Return the (X, Y) coordinate for the center point of the cell that contains the specified text.  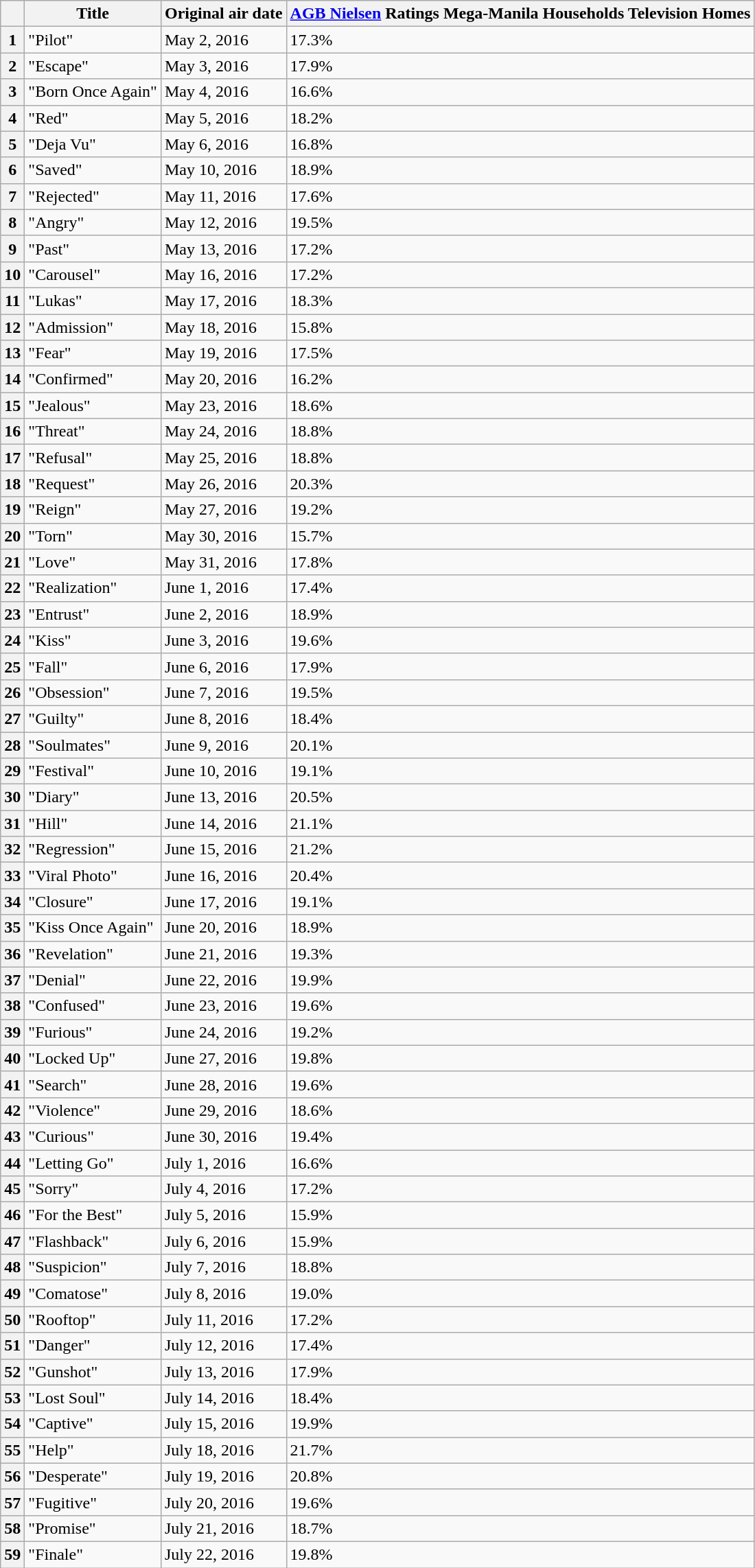
May 2, 2016 (224, 40)
"Captive" (93, 1424)
"Help" (93, 1450)
May 6, 2016 (224, 144)
20 (12, 536)
55 (12, 1450)
15.8% (520, 327)
18.3% (520, 301)
16.8% (520, 144)
"Soulmates" (93, 745)
July 14, 2016 (224, 1398)
July 12, 2016 (224, 1346)
50 (12, 1320)
"Realization" (93, 588)
June 3, 2016 (224, 640)
51 (12, 1346)
May 17, 2016 (224, 301)
"Entrust" (93, 614)
May 27, 2016 (224, 510)
"Torn" (93, 536)
"Gunshot" (93, 1372)
July 11, 2016 (224, 1320)
June 6, 2016 (224, 666)
May 13, 2016 (224, 248)
54 (12, 1424)
"Viral Photo" (93, 876)
2 (12, 66)
July 22, 2016 (224, 1554)
"Guilty" (93, 718)
"Rooftop" (93, 1320)
"Request" (93, 484)
20.5% (520, 797)
June 24, 2016 (224, 1032)
June 27, 2016 (224, 1058)
40 (12, 1058)
"Threat" (93, 432)
48 (12, 1267)
"Flashback" (93, 1241)
July 20, 2016 (224, 1502)
47 (12, 1241)
June 17, 2016 (224, 902)
"Letting Go" (93, 1163)
52 (12, 1372)
"Festival" (93, 771)
"For the Best" (93, 1215)
15 (12, 406)
32 (12, 850)
23 (12, 614)
May 30, 2016 (224, 536)
July 19, 2016 (224, 1476)
25 (12, 666)
12 (12, 327)
6 (12, 170)
"Pilot" (93, 40)
Title (93, 14)
49 (12, 1294)
May 3, 2016 (224, 66)
21.1% (520, 823)
42 (12, 1110)
"Escape" (93, 66)
July 7, 2016 (224, 1267)
May 24, 2016 (224, 432)
July 13, 2016 (224, 1372)
38 (12, 1006)
8 (12, 222)
"Kiss Once Again" (93, 928)
"Sorry" (93, 1189)
"Furious" (93, 1032)
24 (12, 640)
"Denial" (93, 980)
May 25, 2016 (224, 458)
"Saved" (93, 170)
"Danger" (93, 1346)
May 18, 2016 (224, 327)
9 (12, 248)
"Diary" (93, 797)
28 (12, 745)
5 (12, 144)
"Red" (93, 118)
"Fugitive" (93, 1502)
June 14, 2016 (224, 823)
June 1, 2016 (224, 588)
May 12, 2016 (224, 222)
May 5, 2016 (224, 118)
44 (12, 1163)
16.2% (520, 379)
"Lost Soul" (93, 1398)
36 (12, 954)
11 (12, 301)
"Hill" (93, 823)
17.3% (520, 40)
July 5, 2016 (224, 1215)
July 4, 2016 (224, 1189)
May 4, 2016 (224, 92)
"Jealous" (93, 406)
19.4% (520, 1136)
May 23, 2016 (224, 406)
"Born Once Again" (93, 92)
"Fear" (93, 353)
30 (12, 797)
June 2, 2016 (224, 614)
59 (12, 1554)
7 (12, 196)
16 (12, 432)
35 (12, 928)
July 21, 2016 (224, 1528)
May 10, 2016 (224, 170)
June 16, 2016 (224, 876)
10 (12, 274)
"Confused" (93, 1006)
June 13, 2016 (224, 797)
"Obsession" (93, 692)
June 22, 2016 (224, 980)
"Confirmed" (93, 379)
58 (12, 1528)
"Violence" (93, 1110)
18 (12, 484)
AGB Nielsen Ratings Mega-Manila Households Television Homes (520, 14)
4 (12, 118)
"Reign" (93, 510)
"Search" (93, 1084)
"Revelation" (93, 954)
31 (12, 823)
19.0% (520, 1294)
June 29, 2016 (224, 1110)
"Carousel" (93, 274)
57 (12, 1502)
21.2% (520, 850)
"Closure" (93, 902)
"Curious" (93, 1136)
June 15, 2016 (224, 850)
19.3% (520, 954)
17.5% (520, 353)
Original air date (224, 14)
"Rejected" (93, 196)
26 (12, 692)
June 10, 2016 (224, 771)
39 (12, 1032)
13 (12, 353)
"Admission" (93, 327)
"Refusal" (93, 458)
34 (12, 902)
"Locked Up" (93, 1058)
20.3% (520, 484)
"Promise" (93, 1528)
"Suspicion" (93, 1267)
45 (12, 1189)
June 20, 2016 (224, 928)
"Lukas" (93, 301)
17.8% (520, 562)
July 6, 2016 (224, 1241)
"Regression" (93, 850)
May 11, 2016 (224, 196)
"Fall" (93, 666)
37 (12, 980)
"Comatose" (93, 1294)
43 (12, 1136)
June 23, 2016 (224, 1006)
17 (12, 458)
May 31, 2016 (224, 562)
"Angry" (93, 222)
17.6% (520, 196)
May 26, 2016 (224, 484)
20.4% (520, 876)
July 18, 2016 (224, 1450)
3 (12, 92)
June 9, 2016 (224, 745)
May 20, 2016 (224, 379)
56 (12, 1476)
July 15, 2016 (224, 1424)
July 1, 2016 (224, 1163)
20.8% (520, 1476)
June 8, 2016 (224, 718)
"Finale" (93, 1554)
18.2% (520, 118)
"Past" (93, 248)
20.1% (520, 745)
June 30, 2016 (224, 1136)
33 (12, 876)
"Desperate" (93, 1476)
14 (12, 379)
May 16, 2016 (224, 274)
19 (12, 510)
"Love" (93, 562)
15.7% (520, 536)
53 (12, 1398)
18.7% (520, 1528)
June 7, 2016 (224, 692)
29 (12, 771)
41 (12, 1084)
June 21, 2016 (224, 954)
July 8, 2016 (224, 1294)
"Kiss" (93, 640)
21 (12, 562)
21.7% (520, 1450)
"Deja Vu" (93, 144)
22 (12, 588)
June 28, 2016 (224, 1084)
27 (12, 718)
May 19, 2016 (224, 353)
46 (12, 1215)
1 (12, 40)
